Provide the (x, y) coordinate of the cell's center where the given text is located.  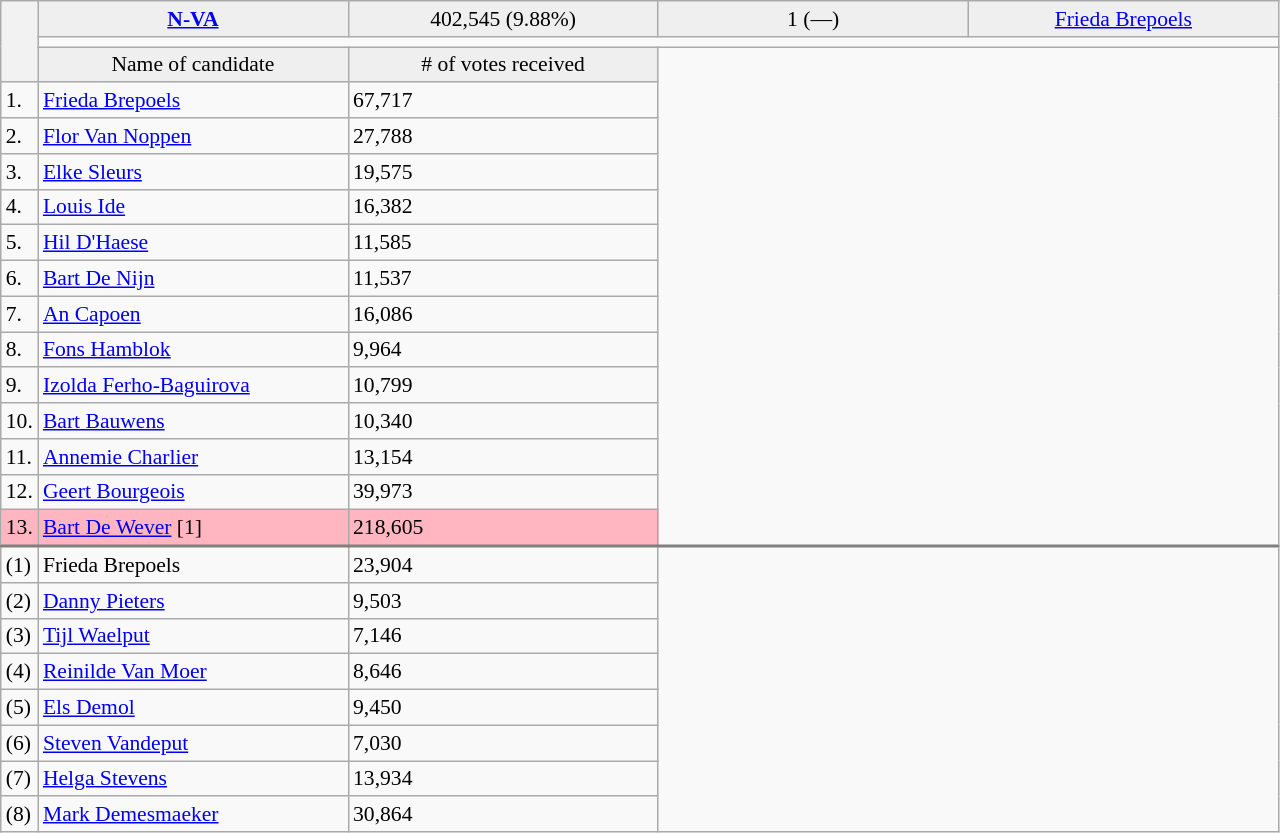
23,904 (503, 564)
Geert Bourgeois (193, 492)
An Capoen (193, 314)
Bart De Nijn (193, 279)
13,154 (503, 457)
(6) (20, 743)
7,146 (503, 636)
13,934 (503, 779)
13. (20, 528)
67,717 (503, 101)
(3) (20, 636)
8. (20, 350)
8,646 (503, 672)
Izolda Ferho-Baguirova (193, 386)
5. (20, 243)
Tijl Waelput (193, 636)
7,030 (503, 743)
Elke Sleurs (193, 172)
27,788 (503, 136)
(4) (20, 672)
Fons Hamblok (193, 350)
Louis Ide (193, 207)
(2) (20, 601)
Hil D'Haese (193, 243)
3. (20, 172)
Annemie Charlier (193, 457)
30,864 (503, 815)
Name of candidate (193, 65)
16,382 (503, 207)
9,450 (503, 708)
2. (20, 136)
(8) (20, 815)
6. (20, 279)
10. (20, 421)
10,340 (503, 421)
11,585 (503, 243)
4. (20, 207)
12. (20, 492)
(5) (20, 708)
Helga Stevens (193, 779)
11,537 (503, 279)
10,799 (503, 386)
218,605 (503, 528)
(7) (20, 779)
Flor Van Noppen (193, 136)
Steven Vandeput (193, 743)
402,545 (9.88%) (503, 19)
1 (—) (813, 19)
9,964 (503, 350)
(1) (20, 564)
1. (20, 101)
19,575 (503, 172)
Bart Bauwens (193, 421)
# of votes received (503, 65)
9. (20, 386)
Danny Pieters (193, 601)
Mark Demesmaeker (193, 815)
39,973 (503, 492)
Els Demol (193, 708)
Bart De Wever [1] (193, 528)
11. (20, 457)
N-VA (193, 19)
Reinilde Van Moer (193, 672)
16,086 (503, 314)
7. (20, 314)
9,503 (503, 601)
